Return the [x, y] coordinate for the center point of the cell that contains the specified text.  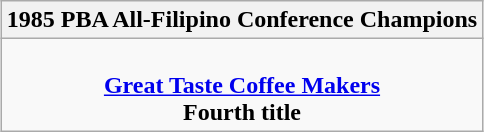
Great Taste Coffee Makers Fourth title [242, 85]
1985 PBA All-Filipino Conference Champions [242, 20]
